Search for the cell housing the specified text and yield its (x, y) center coordinate. 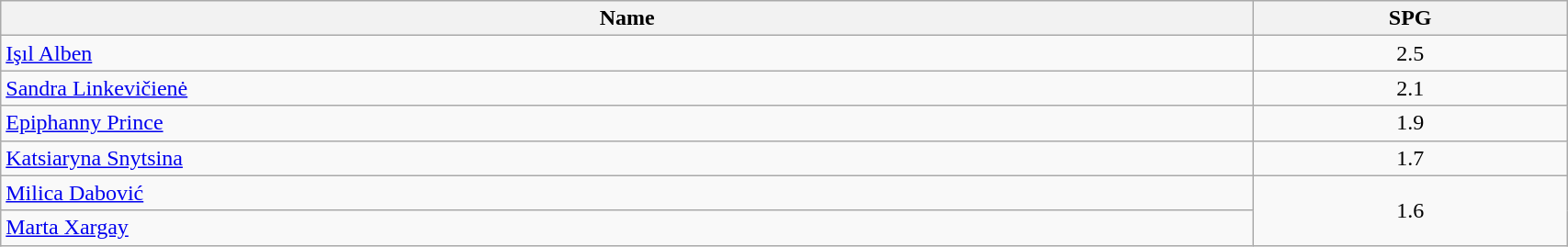
Milica Dabović (627, 193)
Işıl Alben (627, 53)
Marta Xargay (627, 228)
Epiphanny Prince (627, 123)
1.6 (1411, 210)
SPG (1411, 18)
1.9 (1411, 123)
Katsiaryna Snytsina (627, 158)
Name (627, 18)
1.7 (1411, 158)
2.1 (1411, 88)
Sandra Linkevičienė (627, 88)
2.5 (1411, 53)
